Provide the (X, Y) coordinate of the cell's center where the given text is located.  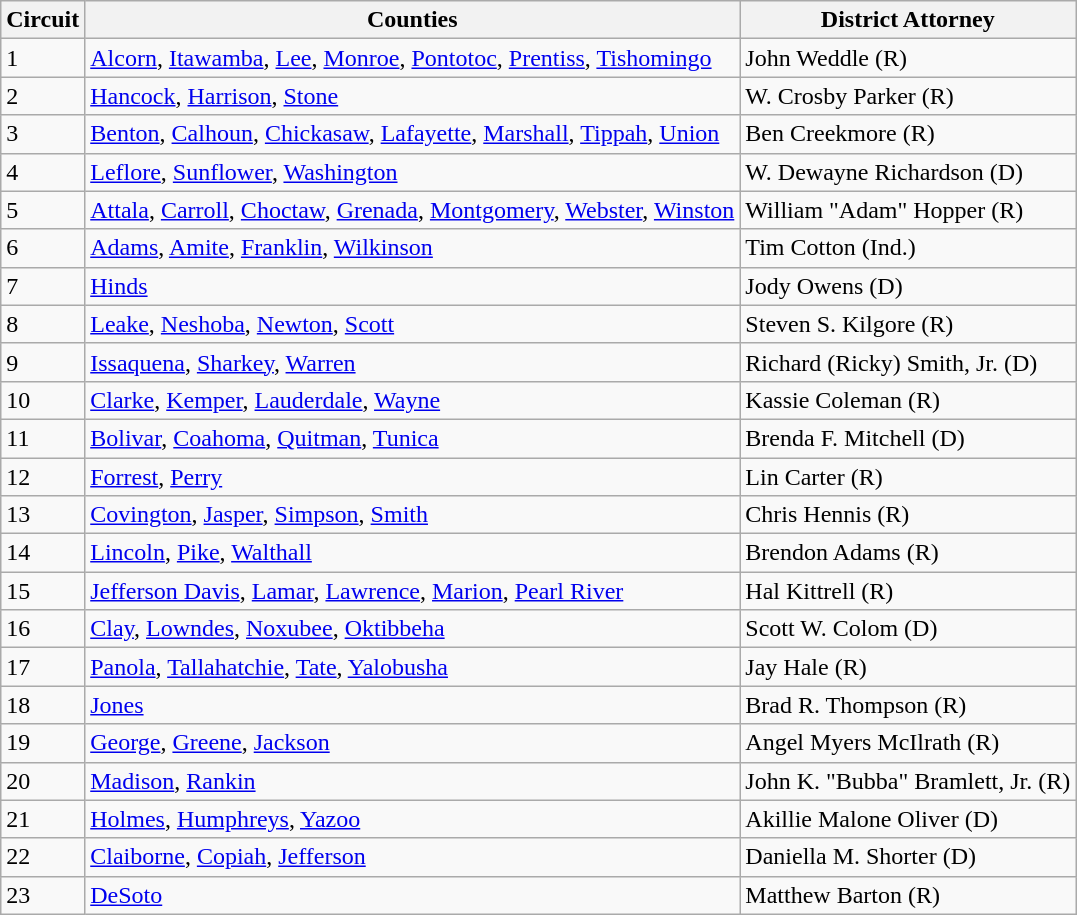
Hal Kittrell (R) (908, 591)
18 (43, 705)
Hancock, Harrison, Stone (412, 96)
4 (43, 172)
Steven S. Kilgore (R) (908, 324)
6 (43, 248)
Madison, Rankin (412, 781)
William "Adam" Hopper (R) (908, 210)
1 (43, 58)
Clay, Lowndes, Noxubee, Oktibbeha (412, 629)
Lincoln, Pike, Walthall (412, 553)
W. Crosby Parker (R) (908, 96)
Claiborne, Copiah, Jefferson (412, 857)
Richard (Ricky) Smith, Jr. (D) (908, 362)
Jody Owens (D) (908, 286)
Adams, Amite, Franklin, Wilkinson (412, 248)
22 (43, 857)
Angel Myers McIlrath (R) (908, 743)
16 (43, 629)
Holmes, Humphreys, Yazoo (412, 819)
Jay Hale (R) (908, 667)
Jefferson Davis, Lamar, Lawrence, Marion, Pearl River (412, 591)
Kassie Coleman (R) (908, 400)
9 (43, 362)
Alcorn, Itawamba, Lee, Monroe, Pontotoc, Prentiss, Tishomingo (412, 58)
8 (43, 324)
Brad R. Thompson (R) (908, 705)
Scott W. Colom (D) (908, 629)
5 (43, 210)
2 (43, 96)
Issaquena, Sharkey, Warren (412, 362)
19 (43, 743)
Chris Hennis (R) (908, 515)
Panola, Tallahatchie, Tate, Yalobusha (412, 667)
17 (43, 667)
Leake, Neshoba, Newton, Scott (412, 324)
Leflore, Sunflower, Washington (412, 172)
Matthew Barton (R) (908, 895)
Benton, Calhoun, Chickasaw, Lafayette, Marshall, Tippah, Union (412, 134)
7 (43, 286)
14 (43, 553)
W. Dewayne Richardson (D) (908, 172)
Covington, Jasper, Simpson, Smith (412, 515)
12 (43, 477)
Circuit (43, 20)
15 (43, 591)
Tim Cotton (Ind.) (908, 248)
Hinds (412, 286)
George, Greene, Jackson (412, 743)
John K. "Bubba" Bramlett, Jr. (R) (908, 781)
Lin Carter (R) (908, 477)
Bolivar, Coahoma, Quitman, Tunica (412, 438)
21 (43, 819)
23 (43, 895)
13 (43, 515)
20 (43, 781)
Ben Creekmore (R) (908, 134)
Jones (412, 705)
Counties (412, 20)
Akillie Malone Oliver (D) (908, 819)
DeSoto (412, 895)
John Weddle (R) (908, 58)
10 (43, 400)
Clarke, Kemper, Lauderdale, Wayne (412, 400)
Daniella M. Shorter (D) (908, 857)
Forrest, Perry (412, 477)
11 (43, 438)
Attala, Carroll, Choctaw, Grenada, Montgomery, Webster, Winston (412, 210)
District Attorney (908, 20)
Brendon Adams (R) (908, 553)
Brenda F. Mitchell (D) (908, 438)
3 (43, 134)
